From the cell containing the given text, extract its center point as (X, Y) coordinate. 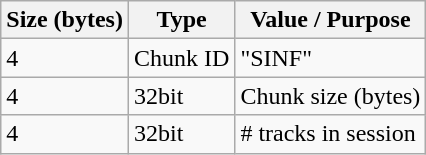
Chunk size (bytes) (330, 96)
"SINF" (330, 58)
Size (bytes) (65, 20)
Chunk ID (181, 58)
# tracks in session (330, 134)
Value / Purpose (330, 20)
Type (181, 20)
